Locate the cell with the specified text and output its [x, y] center coordinate. 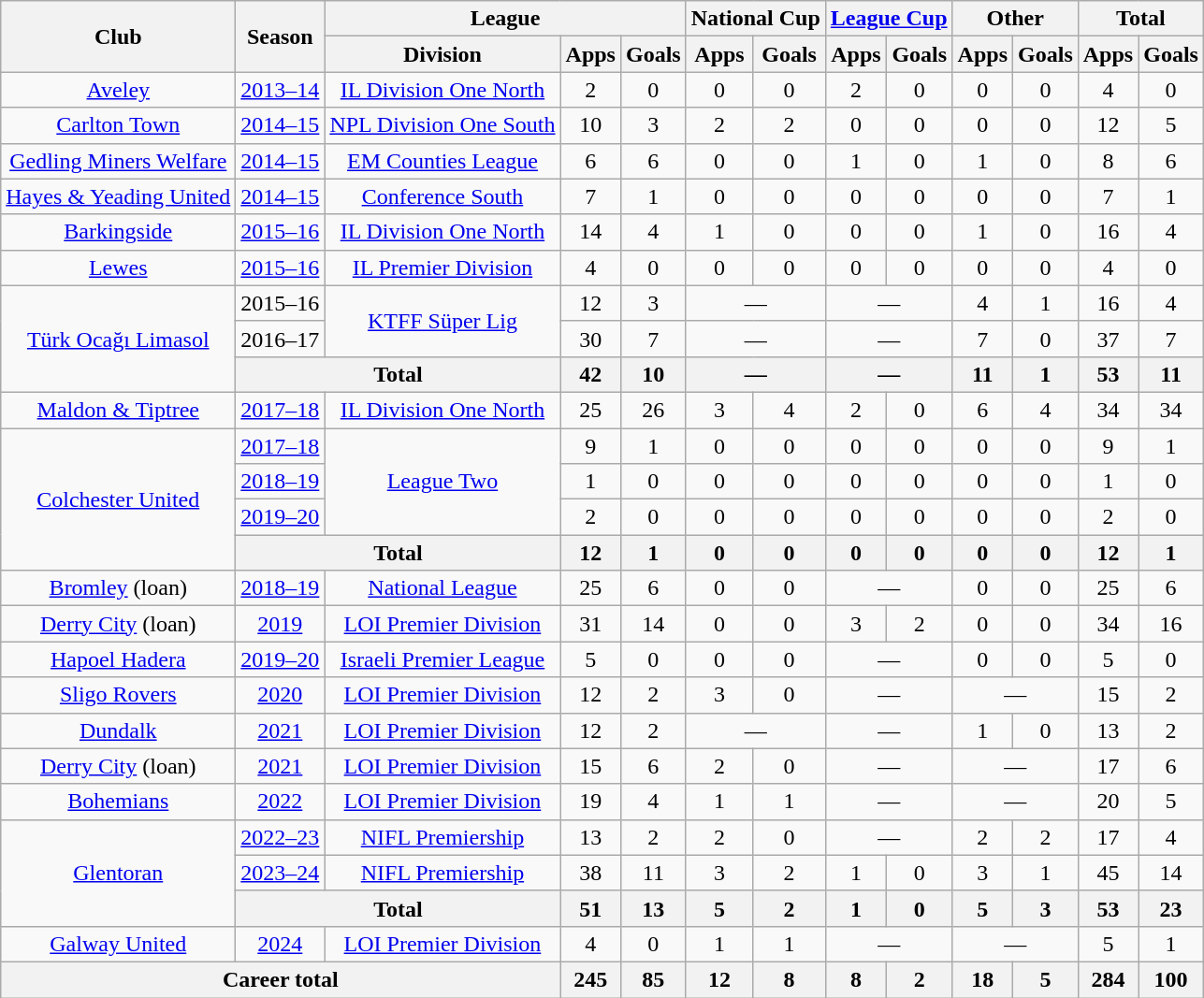
100 [1171, 979]
Sligo Rovers [118, 695]
Türk Ocağı Limasol [118, 339]
18 [982, 979]
KTFF Süper Lig [442, 321]
Career total [281, 979]
2016–17 [281, 339]
2019 [281, 624]
National Cup [756, 19]
Glentoran [118, 873]
23 [1171, 908]
League Cup [889, 19]
284 [1108, 979]
League [505, 19]
85 [653, 979]
31 [590, 624]
2022 [281, 802]
Season [281, 36]
EM Counties League [442, 161]
2023–24 [281, 873]
Barkingside [118, 232]
Lewes [118, 268]
Maldon & Tiptree [118, 410]
NPL Division One South [442, 125]
Gedling Miners Welfare [118, 161]
IL Premier Division [442, 268]
Carlton Town [118, 125]
37 [1108, 339]
19 [590, 802]
2013–14 [281, 90]
League Two [442, 482]
Club [118, 36]
Conference South [442, 196]
Division [442, 54]
45 [1108, 873]
26 [653, 410]
National League [442, 588]
Bromley (loan) [118, 588]
245 [590, 979]
Israeli Premier League [442, 659]
20 [1108, 802]
2020 [281, 695]
Colchester United [118, 499]
Bohemians [118, 802]
2022–23 [281, 837]
51 [590, 908]
Hayes & Yeading United [118, 196]
Hapoel Hadera [118, 659]
Other [1015, 19]
2024 [281, 944]
Aveley [118, 90]
42 [590, 374]
38 [590, 873]
30 [590, 339]
Dundalk [118, 730]
Galway United [118, 944]
